Output the (x, y) coordinate of the center of the cell containing the given text.  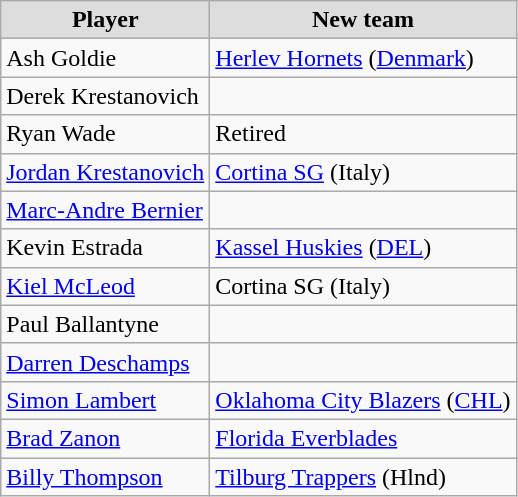
Derek Krestanovich (106, 96)
Florida Everblades (363, 438)
Simon Lambert (106, 400)
Herlev Hornets (Denmark) (363, 58)
Tilburg Trappers (Hlnd) (363, 477)
Ryan Wade (106, 134)
Marc-Andre Bernier (106, 210)
Kiel McLeod (106, 286)
Player (106, 20)
Kevin Estrada (106, 248)
Ash Goldie (106, 58)
Jordan Krestanovich (106, 172)
Darren Deschamps (106, 362)
Billy Thompson (106, 477)
Kassel Huskies (DEL) (363, 248)
Brad Zanon (106, 438)
New team (363, 20)
Oklahoma City Blazers (CHL) (363, 400)
Retired (363, 134)
Paul Ballantyne (106, 324)
